Return the (X, Y) coordinate for the center point of the cell that contains the specified text.  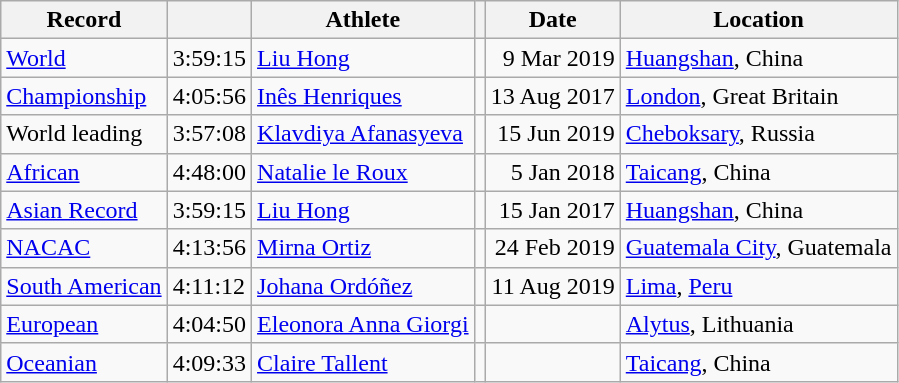
4:13:56 (209, 248)
24 Feb 2019 (552, 248)
Natalie le Roux (364, 172)
South American (84, 286)
Inês Henriques (364, 96)
African (84, 172)
Mirna Ortiz (364, 248)
Location (758, 20)
Lima, Peru (758, 286)
World leading (84, 134)
Eleonora Anna Giorgi (364, 324)
11 Aug 2019 (552, 286)
Johana Ordóñez (364, 286)
5 Jan 2018 (552, 172)
Klavdiya Afanasyeva (364, 134)
4:48:00 (209, 172)
Oceanian (84, 362)
15 Jun 2019 (552, 134)
13 Aug 2017 (552, 96)
Asian Record (84, 210)
NACAC (84, 248)
4:11:12 (209, 286)
9 Mar 2019 (552, 58)
Date (552, 20)
World (84, 58)
European (84, 324)
Claire Tallent (364, 362)
Record (84, 20)
4:09:33 (209, 362)
London, Great Britain (758, 96)
Championship (84, 96)
Cheboksary, Russia (758, 134)
3:57:08 (209, 134)
15 Jan 2017 (552, 210)
4:04:50 (209, 324)
4:05:56 (209, 96)
Alytus, Lithuania (758, 324)
Guatemala City, Guatemala (758, 248)
Athlete (364, 20)
